Scan for the cell matching the given text and deliver its [x, y] coordinate at center. 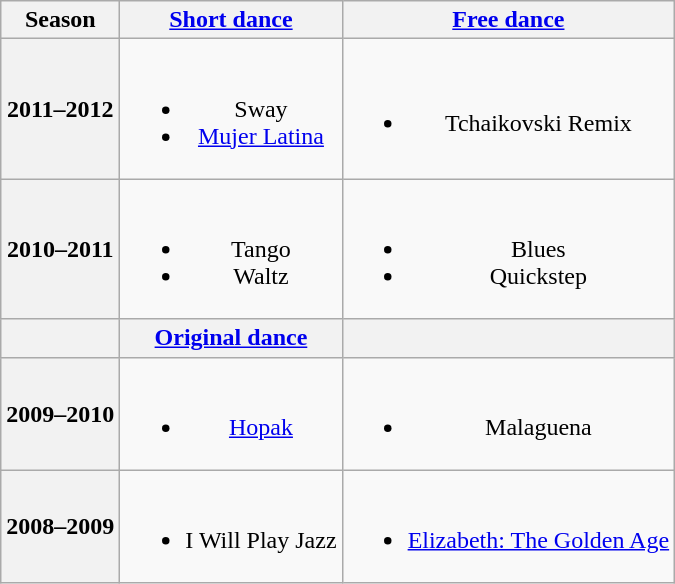
I Will Play Jazz [231, 526]
2011–2012 [60, 109]
Tchaikovski Remix [508, 109]
2008–2009 [60, 526]
BluesQuickstep [508, 249]
2009–2010 [60, 414]
Malaguena [508, 414]
Sway Mujer Latina [231, 109]
Original dance [231, 338]
Hopak [231, 414]
TangoWaltz [231, 249]
Season [60, 20]
Elizabeth: The Golden Age [508, 526]
Short dance [231, 20]
Free dance [508, 20]
2010–2011 [60, 249]
